Extract the [x, y] coordinate from the center of the cell holding the provided text.  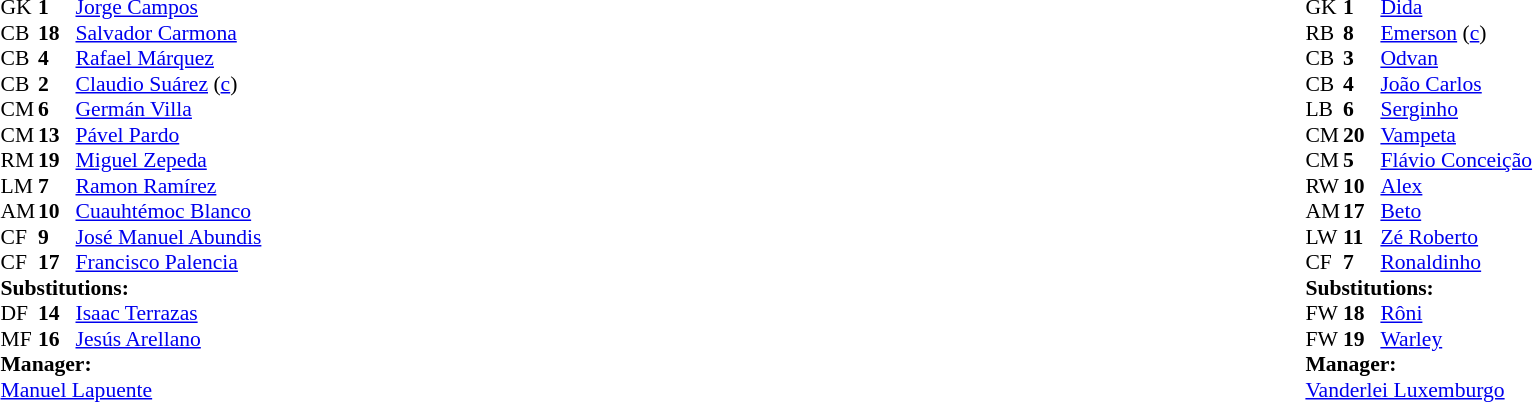
LM [19, 186]
Ramon Ramírez [169, 186]
Rôni [1456, 313]
João Carlos [1456, 84]
8 [1362, 33]
20 [1362, 135]
Vampeta [1456, 135]
Miguel Zepeda [169, 161]
José Manuel Abundis [169, 237]
Salvador Carmona [169, 33]
9 [57, 237]
Beto [1456, 211]
RW [1324, 186]
LB [1324, 109]
Jesús Arellano [169, 339]
RM [19, 161]
13 [57, 135]
Serginho [1456, 109]
Odvan [1456, 59]
Germán Villa [169, 109]
Francisco Palencia [169, 263]
LW [1324, 237]
14 [57, 313]
Cuauhtémoc Blanco [169, 211]
Alex [1456, 186]
Rafael Márquez [169, 59]
Ronaldinho [1456, 263]
Emerson (c) [1456, 33]
Flávio Conceição [1456, 161]
Isaac Terrazas [169, 313]
16 [57, 339]
DF [19, 313]
Warley [1456, 339]
Pável Pardo [169, 135]
MF [19, 339]
11 [1362, 237]
3 [1362, 59]
Claudio Suárez (c) [169, 84]
Zé Roberto [1456, 237]
2 [57, 84]
5 [1362, 161]
RB [1324, 33]
